Return [X, Y] of the center of cell containing provided text 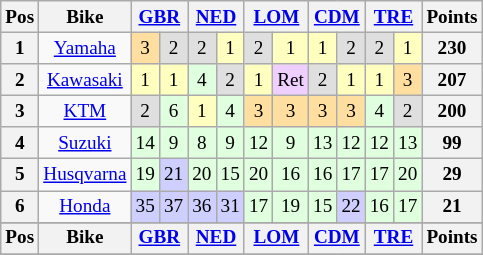
35 [145, 206]
Suzuki [85, 143]
99 [452, 143]
Ret [291, 80]
Honda [85, 206]
22 [351, 206]
Yamaha [85, 48]
Kawasaki [85, 80]
207 [452, 80]
29 [452, 175]
230 [452, 48]
8 [202, 143]
36 [202, 206]
KTM [85, 111]
37 [173, 206]
200 [452, 111]
31 [230, 206]
5 [20, 175]
Husqvarna [85, 175]
14 [145, 143]
